Provide the [x, y] coordinate of the cell's center where the given text is located.  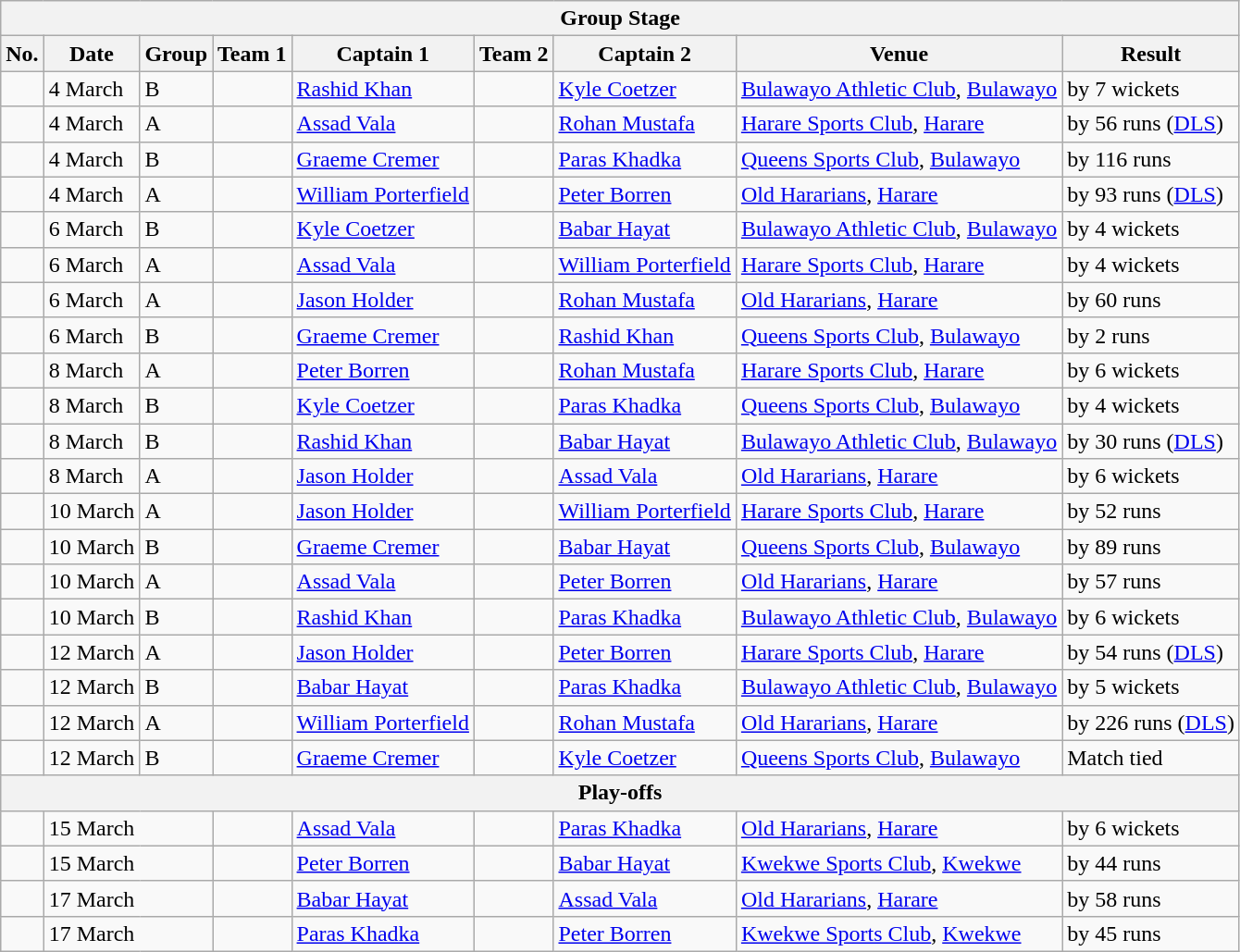
by 226 runs (DLS) [1151, 723]
by 2 runs [1151, 335]
by 56 runs (DLS) [1151, 124]
by 5 wickets [1151, 687]
Result [1151, 54]
Play-offs [620, 793]
by 93 runs (DLS) [1151, 194]
by 60 runs [1151, 300]
by 30 runs (DLS) [1151, 441]
by 58 runs [1151, 898]
by 54 runs (DLS) [1151, 652]
by 45 runs [1151, 933]
Team 1 [253, 54]
Venue [899, 54]
Match tied [1151, 758]
by 57 runs [1151, 582]
Group Stage [620, 19]
by 52 runs [1151, 512]
No. [22, 54]
Team 2 [514, 54]
Group [176, 54]
by 116 runs [1151, 159]
by 44 runs [1151, 863]
Captain 1 [383, 54]
by 7 wickets [1151, 89]
Date [92, 54]
by 89 runs [1151, 547]
Captain 2 [644, 54]
